From the cell containing the given text, extract its center point as (X, Y) coordinate. 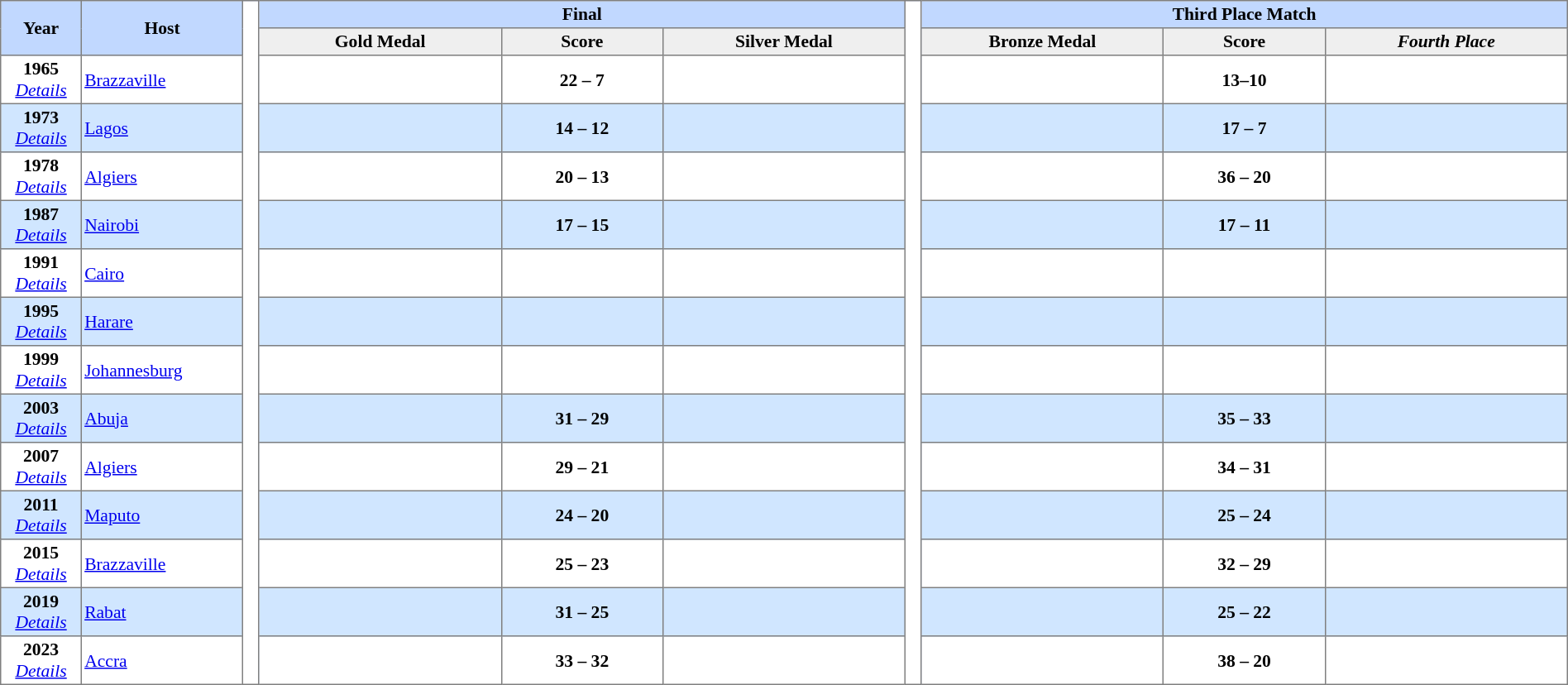
Year (41, 28)
Johannesburg (162, 370)
25 – 23 (582, 563)
Accra (162, 660)
1991Details (41, 273)
Lagos (162, 127)
2015Details (41, 563)
36 – 20 (1244, 176)
25 – 22 (1244, 611)
20 – 13 (582, 176)
17 – 7 (1244, 127)
35 – 33 (1244, 418)
2011Details (41, 515)
2023Details (41, 660)
25 – 24 (1244, 515)
1973Details (41, 127)
Maputo (162, 515)
38 – 20 (1244, 660)
1978Details (41, 176)
29 – 21 (582, 467)
Silver Medal (784, 41)
Final (582, 15)
Abuja (162, 418)
1965Details (41, 79)
Gold Medal (380, 41)
32 – 29 (1244, 563)
Host (162, 28)
1995Details (41, 321)
14 – 12 (582, 127)
34 – 31 (1244, 467)
Harare (162, 321)
1987Details (41, 224)
Rabat (162, 611)
17 – 11 (1244, 224)
24 – 20 (582, 515)
Nairobi (162, 224)
2019Details (41, 611)
Fourth Place (1446, 41)
Bronze Medal (1042, 41)
31 – 25 (582, 611)
2003Details (41, 418)
Cairo (162, 273)
1999Details (41, 370)
31 – 29 (582, 418)
13–10 (1244, 79)
22 – 7 (582, 79)
17 – 15 (582, 224)
33 – 32 (582, 660)
2007Details (41, 467)
Third Place Match (1244, 15)
